Return the [x, y] coordinate for the center point of the cell that contains the specified text.  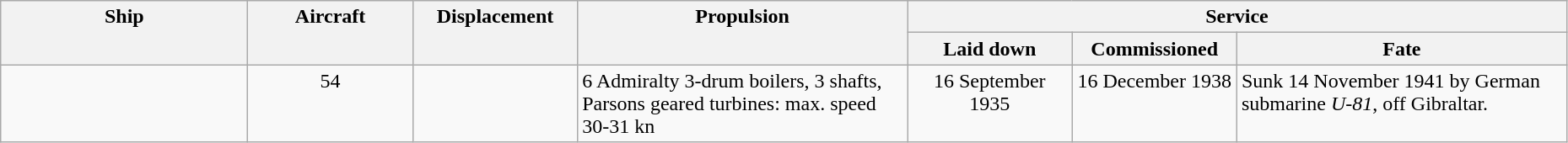
16 December 1938 [1154, 103]
Aircraft [331, 33]
Ship [125, 33]
Commissioned [1154, 49]
Laid down [990, 49]
Sunk 14 November 1941 by German submarine U-81, off Gibraltar. [1402, 103]
Service [1237, 17]
Propulsion [742, 33]
Displacement [494, 33]
6 Admiralty 3-drum boilers, 3 shafts, Parsons geared turbines: max. speed 30-31 kn [742, 103]
54 [331, 103]
16 September 1935 [990, 103]
Fate [1402, 49]
